Locate the cell with the specified text and output its [X, Y] center coordinate. 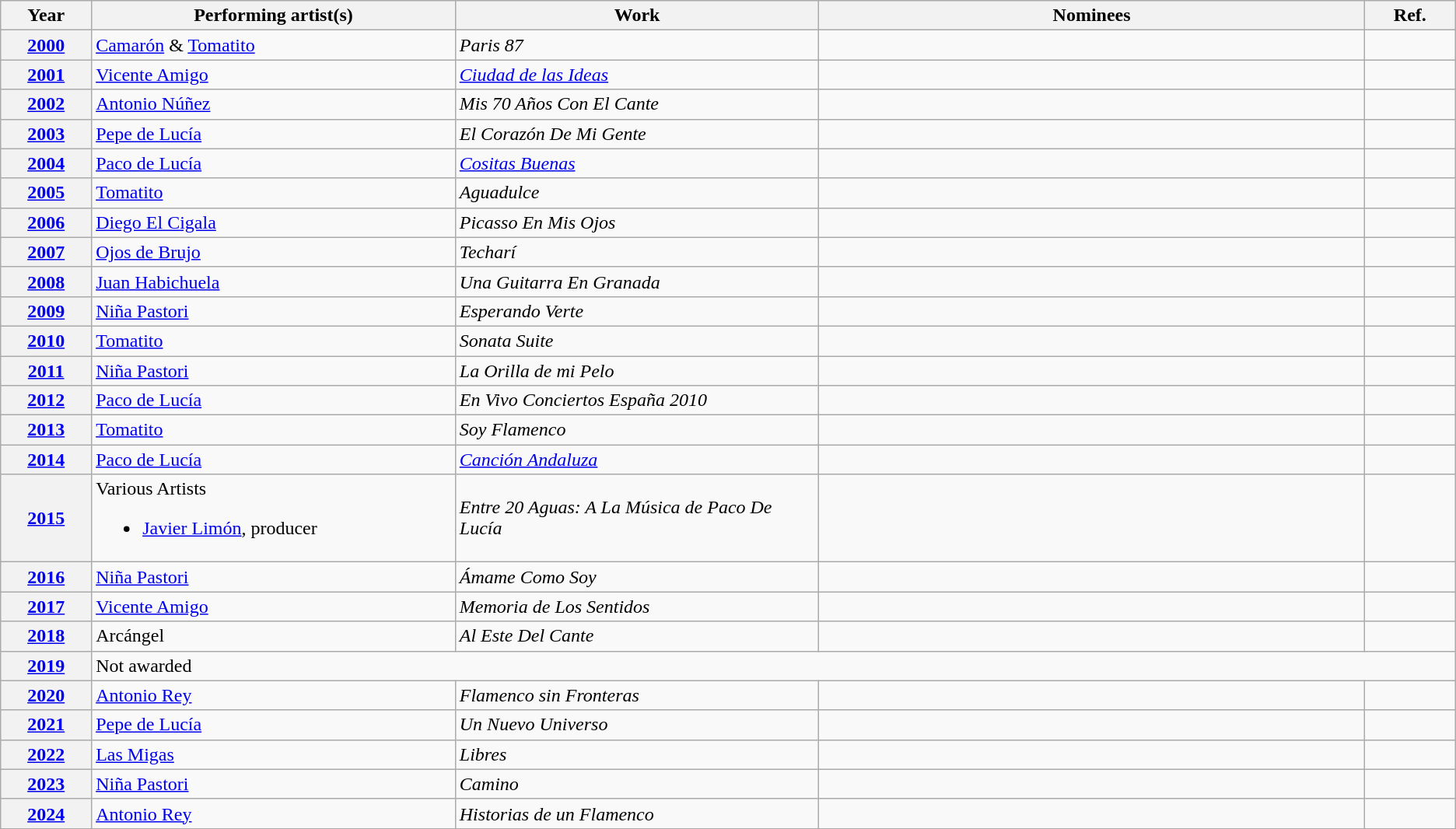
Nominees [1092, 16]
2019 [47, 666]
2014 [47, 460]
Camarón & Tomatito [274, 45]
Antonio Núñez [274, 104]
2003 [47, 134]
Mis 70 Años Con El Cante [637, 104]
2015 [47, 518]
Arcángel [274, 636]
2011 [47, 371]
Various ArtistsJavier Limón, producer [274, 518]
Techarí [637, 252]
2018 [47, 636]
2009 [47, 311]
2004 [47, 163]
Work [637, 16]
2022 [47, 754]
El Corazón De Mi Gente [637, 134]
Flamenco sin Fronteras [637, 695]
Historias de un Flamenco [637, 813]
Not awarded [774, 666]
Aguadulce [637, 193]
2024 [47, 813]
Paris 87 [637, 45]
Performing artist(s) [274, 16]
Al Este Del Cante [637, 636]
2007 [47, 252]
Las Migas [274, 754]
2006 [47, 222]
Ciudad de las Ideas [637, 75]
Year [47, 16]
2008 [47, 282]
Esperando Verte [637, 311]
2016 [47, 577]
Ref. [1409, 16]
2001 [47, 75]
Picasso En Mis Ojos [637, 222]
Camino [637, 784]
2010 [47, 341]
2020 [47, 695]
2012 [47, 401]
Entre 20 Aguas: A La Música de Paco De Lucía [637, 518]
2000 [47, 45]
Un Nuevo Universo [637, 725]
2017 [47, 607]
Una Guitarra En Granada [637, 282]
En Vivo Conciertos España 2010 [637, 401]
2013 [47, 430]
Libres [637, 754]
2005 [47, 193]
Cositas Buenas [637, 163]
Soy Flamenco [637, 430]
Sonata Suite [637, 341]
2023 [47, 784]
Ámame Como Soy [637, 577]
Memoria de Los Sentidos [637, 607]
Juan Habichuela [274, 282]
La Orilla de mi Pelo [637, 371]
Ojos de Brujo [274, 252]
Diego El Cigala [274, 222]
2002 [47, 104]
Canción Andaluza [637, 460]
2021 [47, 725]
